Identify which cell holds the provided text, then report its [x, y] central coordinate. 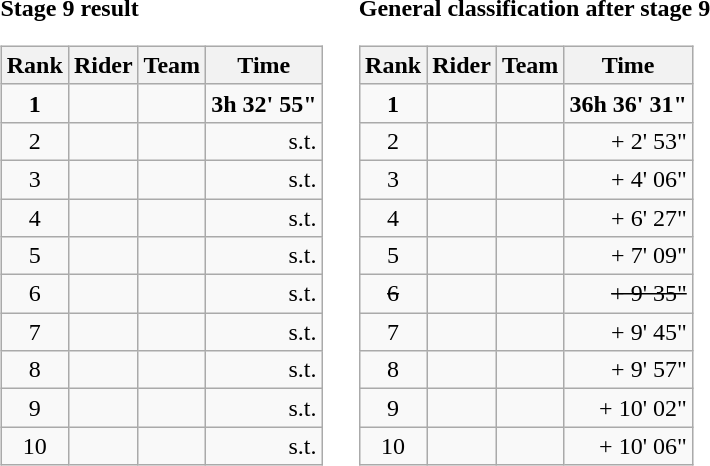
+ 7' 09" [628, 256]
36h 36' 31" [628, 103]
+ 4' 06" [628, 179]
+ 2' 53" [628, 141]
+ 9' 45" [628, 332]
+ 10' 06" [628, 446]
+ 6' 27" [628, 217]
3h 32' 55" [264, 103]
+ 9' 57" [628, 370]
+ 10' 02" [628, 408]
+ 9' 35" [628, 294]
